Locate the cell with the specified text and output its [x, y] center coordinate. 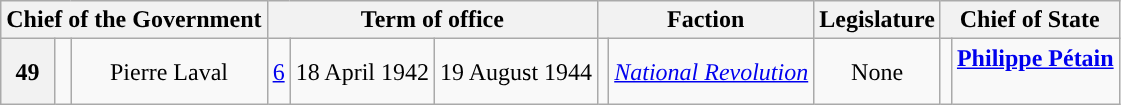
18 April 1942 [362, 72]
Term of office [432, 20]
Legislature [878, 20]
Pierre Laval [169, 72]
Faction [706, 20]
19 August 1944 [516, 72]
National Revolution [712, 72]
49 [28, 72]
None [878, 72]
Philippe Pétain [1035, 72]
Chief of the Government [134, 20]
Chief of State [1030, 20]
6 [278, 72]
